Output the [x, y] coordinate of the center of the cell containing the given text.  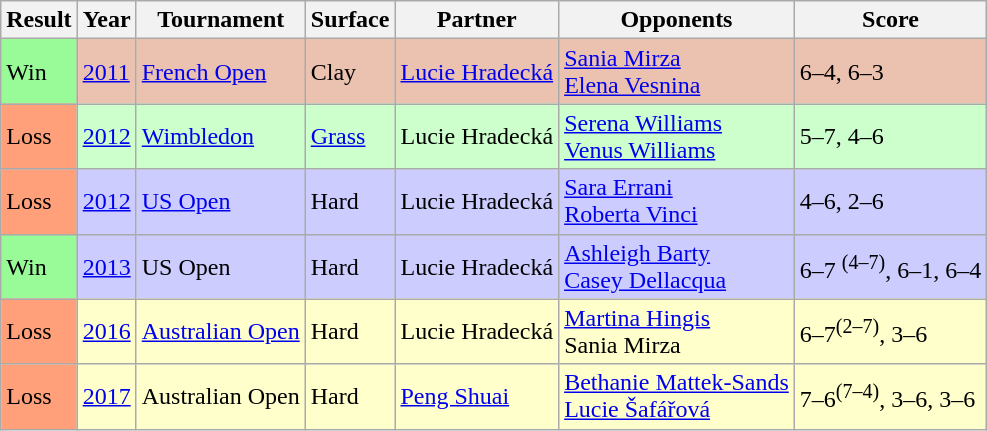
2017 [106, 396]
6–7(2–7), 3–6 [890, 332]
Serena Williams Venus Williams [677, 136]
Grass [350, 136]
2016 [106, 332]
Surface [350, 20]
Wimbledon [220, 136]
7–6(7–4), 3–6, 3–6 [890, 396]
Result [39, 20]
6–7 (4–7), 6–1, 6–4 [890, 266]
Opponents [677, 20]
6–4, 6–3 [890, 72]
Clay [350, 72]
French Open [220, 72]
Sara Errani Roberta Vinci [677, 202]
2011 [106, 72]
4–6, 2–6 [890, 202]
Bethanie Mattek-Sands Lucie Šafářová [677, 396]
Score [890, 20]
5–7, 4–6 [890, 136]
Martina Hingis Sania Mirza [677, 332]
Year [106, 20]
Ashleigh Barty Casey Dellacqua [677, 266]
Peng Shuai [477, 396]
Partner [477, 20]
Tournament [220, 20]
Sania Mirza Elena Vesnina [677, 72]
2013 [106, 266]
